Determine the (x, y) coordinate at the center of the cell enclosing the given text.  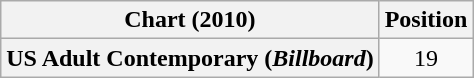
US Adult Contemporary (Billboard) (190, 58)
19 (426, 58)
Position (426, 20)
Chart (2010) (190, 20)
